Return the [X, Y] coordinate for the center point of the cell that contains the specified text.  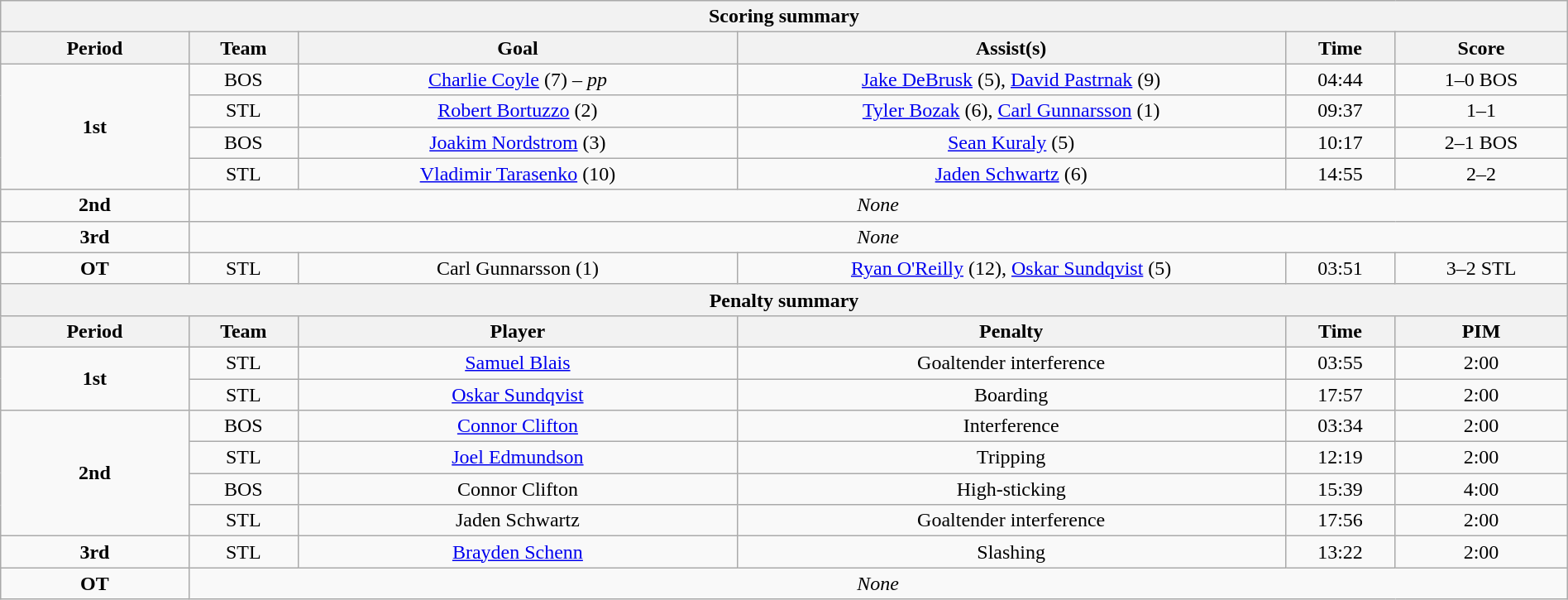
Score [1481, 48]
Joakim Nordstrom (3) [518, 142]
Tyler Bozak (6), Carl Gunnarsson (1) [1011, 111]
Player [518, 331]
Scoring summary [784, 17]
Assist(s) [1011, 48]
Sean Kuraly (5) [1011, 142]
Ryan O'Reilly (12), Oskar Sundqvist (5) [1011, 268]
3–2 STL [1481, 268]
12:19 [1340, 458]
04:44 [1340, 79]
13:22 [1340, 552]
High-sticking [1011, 489]
Tripping [1011, 458]
10:17 [1340, 142]
Penalty [1011, 331]
PIM [1481, 331]
17:56 [1340, 521]
2–1 BOS [1481, 142]
Slashing [1011, 552]
1–0 BOS [1481, 79]
Carl Gunnarsson (1) [518, 268]
09:37 [1340, 111]
Charlie Coyle (7) – pp [518, 79]
4:00 [1481, 489]
Brayden Schenn [518, 552]
Jake DeBrusk (5), David Pastrnak (9) [1011, 79]
Samuel Blais [518, 362]
03:34 [1340, 426]
Goal [518, 48]
03:51 [1340, 268]
Vladimir Tarasenko (10) [518, 174]
Jaden Schwartz [518, 521]
Interference [1011, 426]
Joel Edmundson [518, 458]
Jaden Schwartz (6) [1011, 174]
15:39 [1340, 489]
03:55 [1340, 362]
17:57 [1340, 395]
Boarding [1011, 395]
14:55 [1340, 174]
2–2 [1481, 174]
Oskar Sundqvist [518, 395]
1–1 [1481, 111]
Penalty summary [784, 300]
Robert Bortuzzo (2) [518, 111]
